Search for the cell housing the specified text and yield its [X, Y] center coordinate. 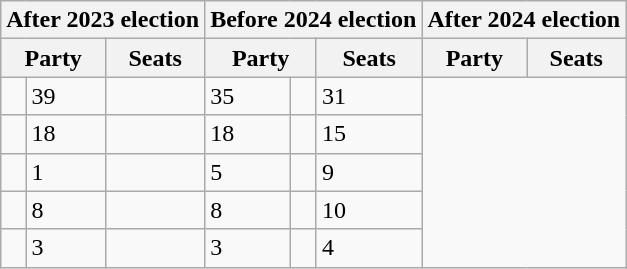
35 [248, 96]
Before 2024 election [314, 20]
31 [368, 96]
10 [368, 210]
5 [248, 172]
9 [368, 172]
39 [66, 96]
After 2024 election [524, 20]
1 [66, 172]
15 [368, 134]
4 [368, 248]
After 2023 election [103, 20]
